Search for the cell housing the specified text and yield its (X, Y) center coordinate. 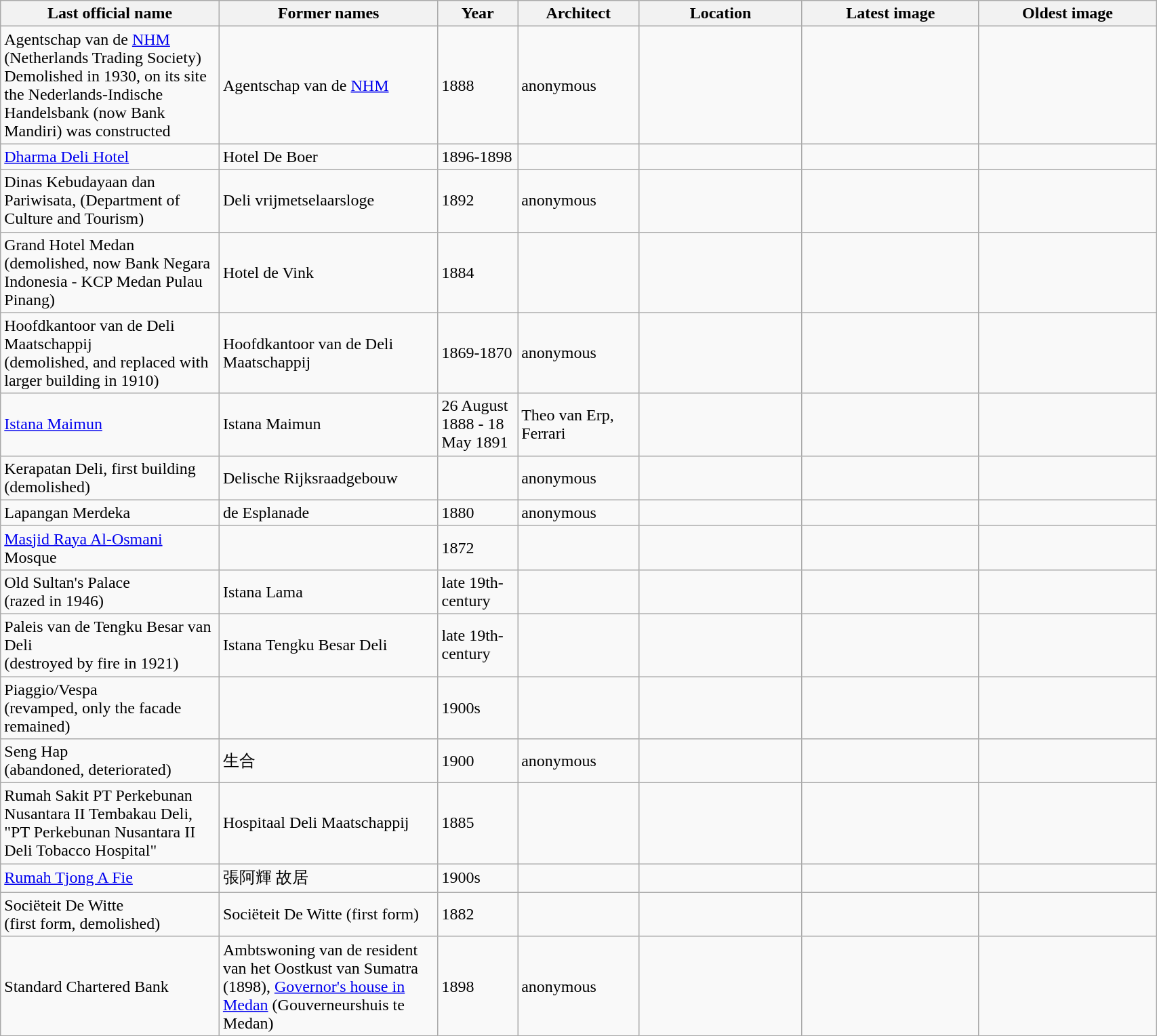
Istana Lama (328, 591)
1900 (478, 761)
Sociëteit De Witte (first form, demolished) (110, 914)
26 August 1888 - 18 May 1891 (478, 424)
Hotel De Boer (328, 157)
1892 (478, 201)
1869-1870 (478, 353)
張阿輝 故居 (328, 879)
Location (721, 14)
de Esplanade (328, 513)
Sociëteit De Witte (first form) (328, 914)
Former names (328, 14)
Istana Tengku Besar Deli (328, 645)
Theo van Erp, Ferrari (579, 424)
Agentschap van de NHM (328, 85)
1896-1898 (478, 157)
Dinas Kebudayaan dan Pariwisata, (Department of Culture and Tourism) (110, 201)
Ambtswoning van de resident van het Oostkust van Sumatra (1898), Governor's house in Medan (Gouverneurshuis te Medan) (328, 986)
Rumah Sakit PT Perkebunan Nusantara II Tembakau Deli, "PT Perkebunan Nusantara II Deli Tobacco Hospital" (110, 823)
Kerapatan Deli, first building (demolished) (110, 477)
1880 (478, 513)
1888 (478, 85)
1898 (478, 986)
Deli vrijmetselaarsloge (328, 201)
Architect (579, 14)
1882 (478, 914)
1885 (478, 823)
Delische Rijksraadgebouw (328, 477)
Paleis van de Tengku Besar van Deli (destroyed by fire in 1921) (110, 645)
Piaggio/Vespa (revamped, only the facade remained) (110, 708)
1872 (478, 548)
Oldest image (1067, 14)
Latest image (891, 14)
Standard Chartered Bank (110, 986)
Grand Hotel Medan (demolished, now Bank Negara Indonesia - KCP Medan Pulau Pinang) (110, 273)
生合 (328, 761)
Masjid Raya Al-Osmani Mosque (110, 548)
Hospitaal Deli Maatschappij (328, 823)
Last official name (110, 14)
Year (478, 14)
Old Sultan's Palace (razed in 1946) (110, 591)
Hoofdkantoor van de Deli Maatschappij (328, 353)
1884 (478, 273)
Hotel de Vink (328, 273)
Hoofdkantoor van de Deli Maatschappij (demolished, and replaced with larger building in 1910) (110, 353)
Seng Hap (abandoned, deteriorated) (110, 761)
Lapangan Merdeka (110, 513)
Rumah Tjong A Fie (110, 879)
Dharma Deli Hotel (110, 157)
